Capture the cell that displays the provided text and extract its (X, Y) central coordinate. 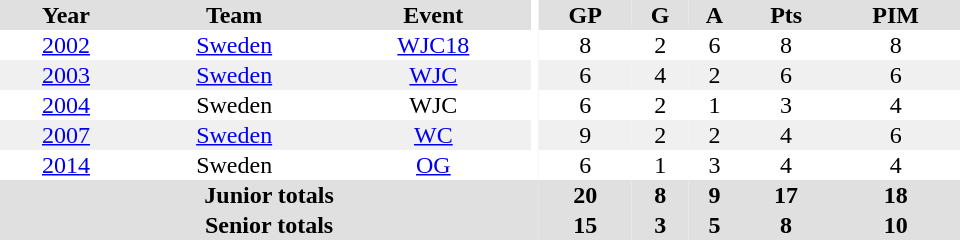
17 (786, 195)
OG (433, 165)
WJC18 (433, 45)
WC (433, 135)
Pts (786, 15)
20 (585, 195)
2002 (66, 45)
2014 (66, 165)
15 (585, 225)
2004 (66, 105)
18 (896, 195)
2003 (66, 75)
Junior totals (269, 195)
10 (896, 225)
G (660, 15)
5 (714, 225)
Senior totals (269, 225)
A (714, 15)
GP (585, 15)
Team (234, 15)
2007 (66, 135)
PIM (896, 15)
Event (433, 15)
Year (66, 15)
